Determine the (x, y) coordinate at the center of the cell enclosing the given text.  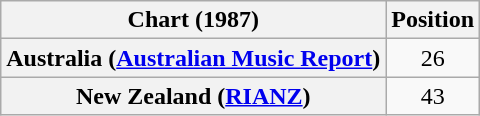
43 (433, 96)
New Zealand (RIANZ) (194, 96)
26 (433, 58)
Chart (1987) (194, 20)
Australia (Australian Music Report) (194, 58)
Position (433, 20)
